From the cell containing the given text, extract its center point as [X, Y] coordinate. 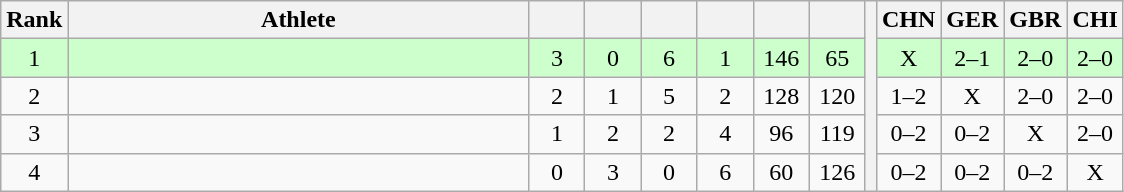
CHI [1095, 20]
GBR [1036, 20]
1–2 [908, 96]
GER [972, 20]
126 [837, 172]
60 [781, 172]
CHN [908, 20]
5 [669, 96]
Rank [34, 20]
2–1 [972, 58]
119 [837, 134]
120 [837, 96]
65 [837, 58]
Athlete [298, 20]
146 [781, 58]
96 [781, 134]
128 [781, 96]
